Extract the (x, y) coordinate from the center of the cell holding the provided text.  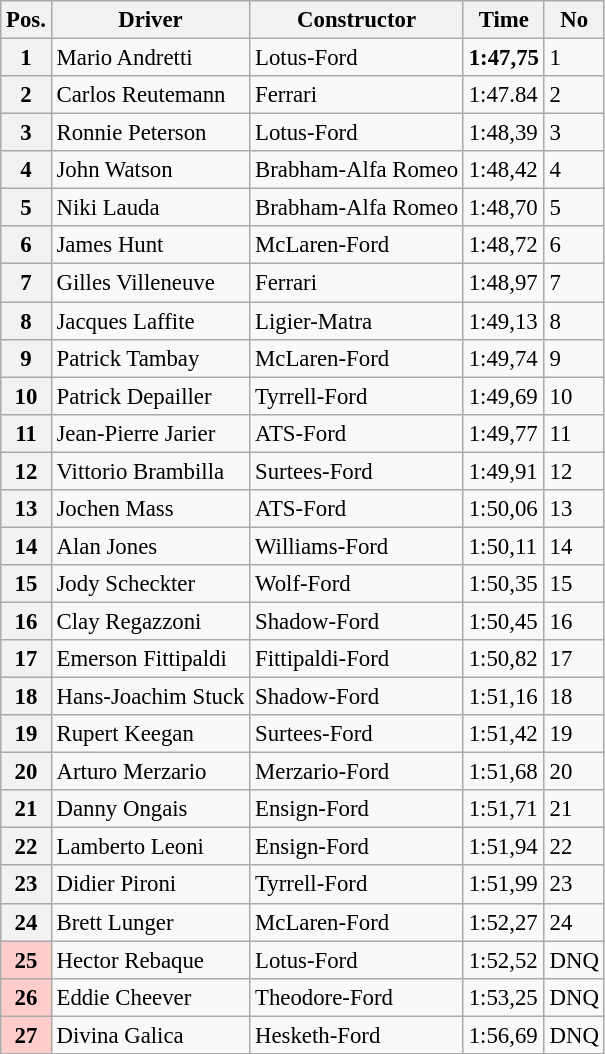
1:49,91 (504, 471)
Jacques Laffite (150, 321)
1:52,27 (504, 922)
Time (504, 20)
Jody Scheckter (150, 584)
Arturo Merzario (150, 772)
No (574, 20)
Ligier-Matra (357, 321)
1:51,94 (504, 847)
Jean-Pierre Jarier (150, 433)
1:49,13 (504, 321)
1:48,97 (504, 283)
Alan Jones (150, 546)
1:51,68 (504, 772)
1:51,99 (504, 885)
1:50,35 (504, 584)
1:49,69 (504, 396)
John Watson (150, 170)
1:56,69 (504, 1035)
Carlos Reutemann (150, 95)
1:47.84 (504, 95)
1:52,52 (504, 960)
1:50,11 (504, 546)
James Hunt (150, 245)
1:51,42 (504, 734)
1:49,74 (504, 358)
1:49,77 (504, 433)
1:50,82 (504, 659)
Hesketh-Ford (357, 1035)
Divina Galica (150, 1035)
25 (26, 960)
1:47,75 (504, 58)
27 (26, 1035)
Gilles Villeneuve (150, 283)
1:51,16 (504, 697)
Lamberto Leoni (150, 847)
Fittipaldi-Ford (357, 659)
1:48,42 (504, 170)
1:48,72 (504, 245)
Merzario-Ford (357, 772)
Danny Ongais (150, 809)
1:53,25 (504, 997)
Niki Lauda (150, 208)
Driver (150, 20)
Patrick Depailler (150, 396)
Mario Andretti (150, 58)
Pos. (26, 20)
Theodore-Ford (357, 997)
1:48,39 (504, 133)
Jochen Mass (150, 509)
Constructor (357, 20)
Wolf-Ford (357, 584)
26 (26, 997)
1:50,06 (504, 509)
1:51,71 (504, 809)
Rupert Keegan (150, 734)
1:48,70 (504, 208)
Ronnie Peterson (150, 133)
Williams-Ford (357, 546)
Didier Pironi (150, 885)
Brett Lunger (150, 922)
Hector Rebaque (150, 960)
Hans-Joachim Stuck (150, 697)
1:50,45 (504, 621)
Patrick Tambay (150, 358)
Eddie Cheever (150, 997)
Emerson Fittipaldi (150, 659)
Clay Regazzoni (150, 621)
Vittorio Brambilla (150, 471)
